Output the (X, Y) coordinate of the center of the cell containing the given text.  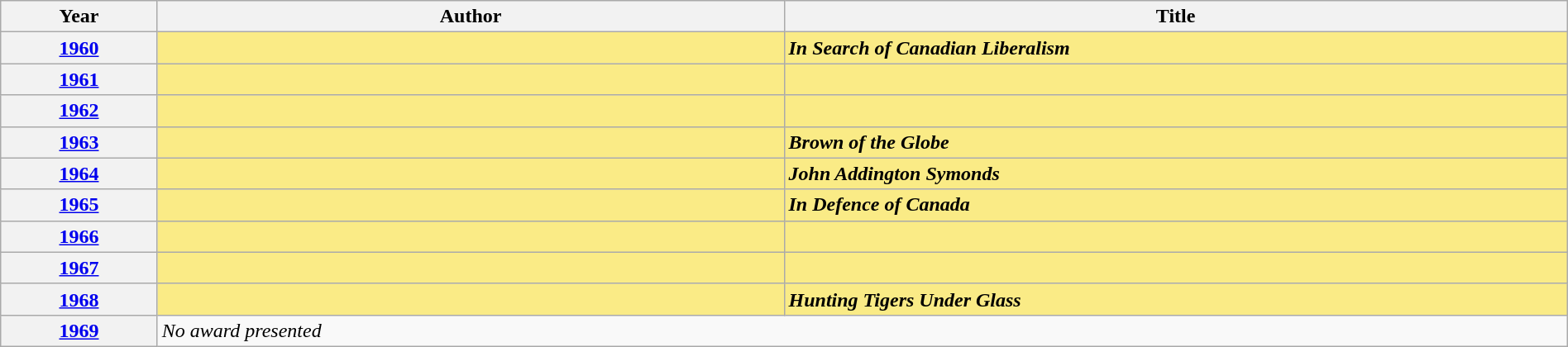
1960 (79, 48)
No award presented (862, 330)
Title (1176, 17)
John Addington Symonds (1176, 173)
Brown of the Globe (1176, 142)
1964 (79, 173)
1969 (79, 330)
Year (79, 17)
1962 (79, 111)
1965 (79, 205)
In Defence of Canada (1176, 205)
1963 (79, 142)
1966 (79, 236)
1968 (79, 299)
1961 (79, 79)
Author (471, 17)
Hunting Tigers Under Glass (1176, 299)
In Search of Canadian Liberalism (1176, 48)
1967 (79, 268)
